Identify which cell holds the provided text, then report its (x, y) central coordinate. 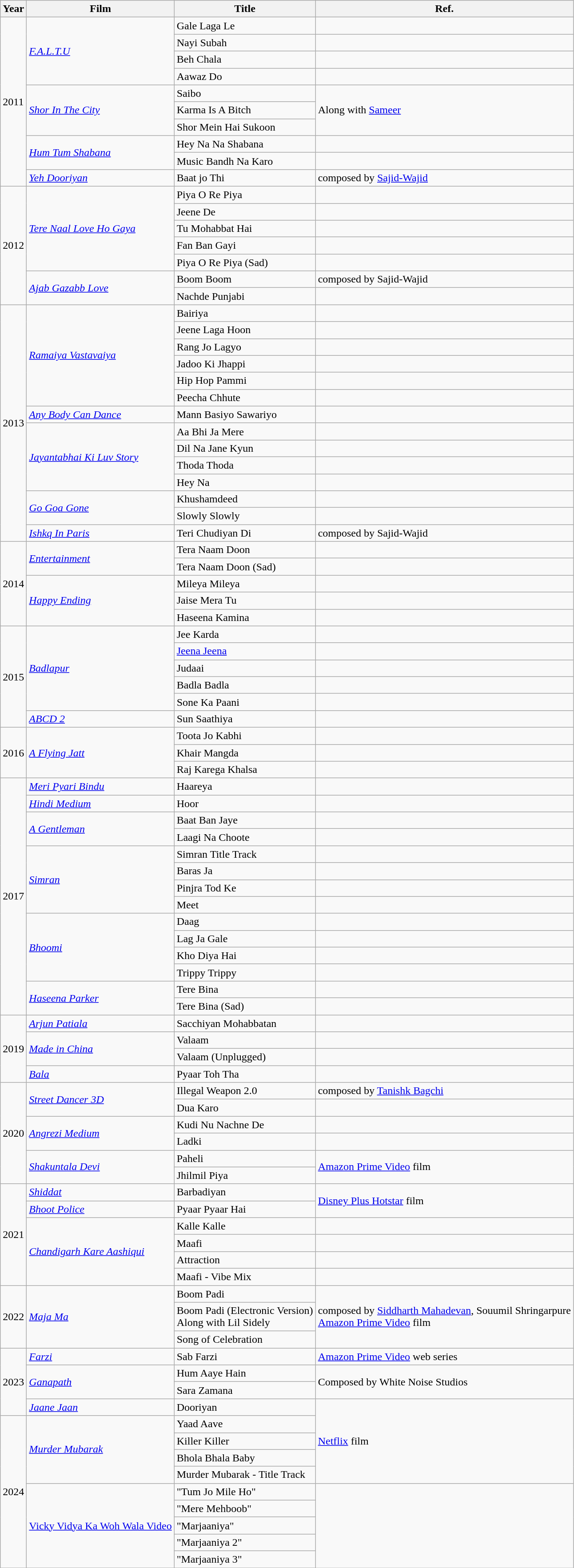
2016 (13, 752)
A Flying Jatt (100, 752)
Jayantabhai Ki Luv Story (100, 457)
Meri Pyari Bindu (100, 787)
Hey Na Na Shabana (245, 144)
Disney Plus Hotstar film (444, 1201)
Jeene De (245, 212)
Tere Bina (245, 989)
2019 (13, 1048)
Bhola Bhala Baby (245, 1458)
Simran Title Track (245, 854)
Dua Karo (245, 1108)
Ramaiya Vastavaiya (100, 355)
Fan Ban Gayi (245, 246)
Gale Laga Le (245, 26)
Boom Padi (Electronic Version)Along with Lil Sidely (245, 1317)
Thoda Thoda (245, 465)
Mann Basiyo Sawariyo (245, 414)
composed by Tanishk Bagchi (444, 1091)
Jeena Jeena (245, 651)
"Marjaaniya 3" (245, 1559)
2022 (13, 1317)
Kalle Kalle (245, 1226)
Music Bandh Na Karo (245, 161)
Badlapur (100, 668)
Vicky Vidya Ka Woh Wala Video (100, 1525)
"Marjaaniya 2" (245, 1542)
Kudi Nu Nachne De (245, 1125)
Trippy Trippy (245, 972)
2013 (13, 423)
Farzi (100, 1357)
Bairiya (245, 313)
Haseena Kamina (245, 617)
Meet (245, 905)
Piya O Re Piya (Sad) (245, 263)
Boom Boom (245, 279)
Ref. (444, 9)
Bhoot Police (100, 1209)
Bhoomi (100, 947)
Ladki (245, 1142)
Hey Na (245, 482)
Angrezi Medium (100, 1133)
"Marjaaniya" (245, 1525)
Made in China (100, 1049)
Any Body Can Dance (100, 414)
Baat jo Thi (245, 178)
Pyaar Toh Tha (245, 1074)
Tera Naam Doon (245, 550)
Maafi (245, 1243)
Boom Padi (245, 1294)
Along with Sameer (444, 110)
Baras Ja (245, 871)
Ganapath (100, 1382)
Raj Karega Khalsa (245, 770)
Entertainment (100, 558)
Jaane Jaan (100, 1407)
Sacchiyan Mohabbatan (245, 1023)
Karma Is A Bitch (245, 110)
2014 (13, 584)
Jadoo Ki Jhappi (245, 364)
Daag (245, 922)
Attraction (245, 1260)
Peecha Chhute (245, 398)
Ishkq In Paris (100, 533)
2023 (13, 1382)
Barbadiyan (245, 1192)
Street Dancer 3D (100, 1099)
Tere Naal Love Ho Gaya (100, 228)
Tera Naam Doon (Sad) (245, 567)
Murder Mubarak - Title Track (245, 1475)
Hip Hop Pammi (245, 381)
composed by Siddharth Mahadevan, Souumil ShringarpureAmazon Prime Video film (444, 1317)
Valaam (245, 1040)
2012 (13, 245)
Hum Tum Shabana (100, 152)
Haareya (245, 787)
F.A.L.T.U (100, 51)
2020 (13, 1133)
Sara Zamana (245, 1390)
Beh Chala (245, 60)
Film (100, 9)
Nachde Punjabi (245, 296)
Jeene Laga Hoon (245, 330)
Yeh Dooriyan (100, 178)
Shakuntala Devi (100, 1167)
Shor Mein Hai Sukoon (245, 127)
Amazon Prime Video web series (444, 1357)
Toota Jo Kabhi (245, 736)
Happy Ending (100, 601)
Jaise Mera Tu (245, 601)
Slowly Slowly (245, 516)
Khushamdeed (245, 499)
Simran (100, 880)
Mileya Mileya (245, 584)
Sun Saathiya (245, 719)
Shor In The City (100, 110)
2015 (13, 677)
Illegal Weapon 2.0 (245, 1091)
Dil Na Jane Kyun (245, 448)
Chandigarh Kare Aashiqui (100, 1251)
Aa Bhi Ja Mere (245, 431)
Bala (100, 1074)
Maafi - Vibe Mix (245, 1277)
2021 (13, 1234)
Jhilmil Piya (245, 1175)
Hindi Medium (100, 804)
Amazon Prime Video film (444, 1167)
Killer Killer (245, 1441)
Title (245, 9)
Badla Badla (245, 685)
Year (13, 9)
Valaam (Unplugged) (245, 1057)
Go Goa Gone (100, 508)
Haseena Parker (100, 998)
Laagi Na Choote (245, 837)
Tere Bina (Sad) (245, 1006)
ABCD 2 (100, 719)
2024 (13, 1492)
Murder Mubarak (100, 1449)
Jee Karda (245, 634)
"Tum Jo Mile Ho" (245, 1492)
Sab Farzi (245, 1357)
Yaad Aave (245, 1424)
Rang Jo Lagyo (245, 347)
Judaai (245, 668)
Hoor (245, 804)
Lag Ja Gale (245, 939)
Paheli (245, 1158)
Netflix film (444, 1441)
Khair Mangda (245, 753)
Nayi Subah (245, 43)
Baat Ban Jaye (245, 820)
Ajab Gazabb Love (100, 288)
2011 (13, 102)
"Mere Mehboob" (245, 1508)
Saibo (245, 93)
Pinjra Tod Ke (245, 888)
Sone Ka Paani (245, 702)
Maja Ma (100, 1317)
Dooriyan (245, 1407)
Song of Celebration (245, 1340)
Teri Chudiyan Di (245, 533)
Kho Diya Hai (245, 955)
Aawaz Do (245, 76)
Shiddat (100, 1192)
2017 (13, 896)
Arjun Patiala (100, 1023)
Tu Mohabbat Hai (245, 229)
Piya O Re Piya (245, 195)
A Gentleman (100, 829)
Pyaar Pyaar Hai (245, 1209)
Hum Aaye Hain (245, 1373)
Composed by White Noise Studios (444, 1382)
